For the text-containing cell, return its midpoint in [x, y] coordinate format. 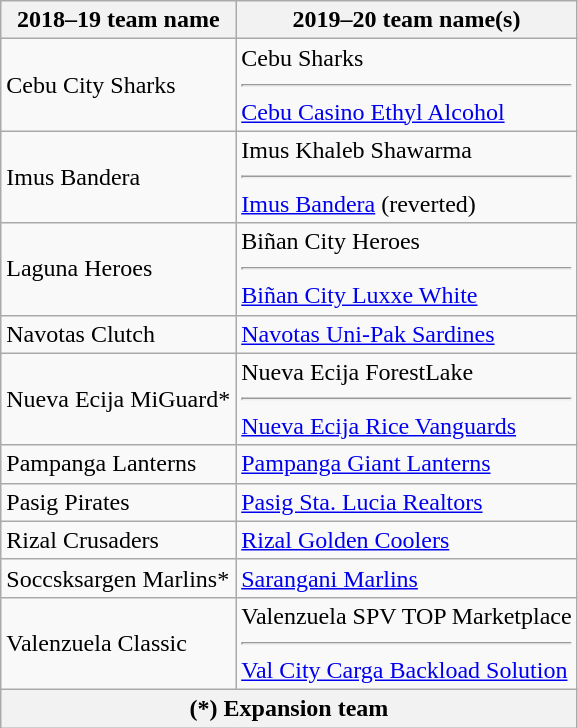
Navotas Uni-Pak Sardines [406, 334]
Cebu City Sharks [118, 85]
Valenzuela SPV TOP Marketplace Val City Carga Backload Solution [406, 643]
Sarangani Marlins [406, 578]
Biñan City Heroes Biñan City Luxxe White [406, 269]
Laguna Heroes [118, 269]
Cebu Sharks Cebu Casino Ethyl Alcohol [406, 85]
Pampanga Giant Lanterns [406, 464]
Imus Khaleb Shawarma Imus Bandera (reverted) [406, 177]
(*) Expansion team [289, 708]
Nueva Ecija ForestLake Nueva Ecija Rice Vanguards [406, 399]
2019–20 team name(s) [406, 20]
Pasig Pirates [118, 502]
Valenzuela Classic [118, 643]
Rizal Golden Coolers [406, 540]
Soccsksargen Marlins* [118, 578]
2018–19 team name [118, 20]
Imus Bandera [118, 177]
Nueva Ecija MiGuard* [118, 399]
Pampanga Lanterns [118, 464]
Pasig Sta. Lucia Realtors [406, 502]
Rizal Crusaders [118, 540]
Navotas Clutch [118, 334]
